Scan for the cell matching the given text and deliver its (x, y) coordinate at center. 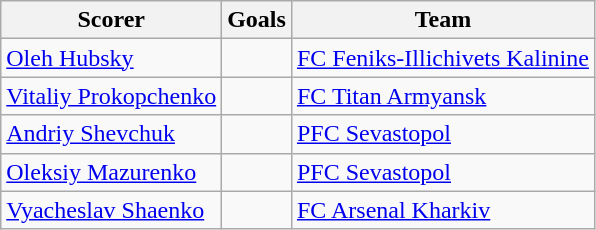
Vitaliy Prokopchenko (112, 96)
Goals (257, 20)
Oleh Hubsky (112, 58)
Scorer (112, 20)
Andriy Shevchuk (112, 134)
Oleksiy Mazurenko (112, 172)
Vyacheslav Shaenko (112, 210)
FC Titan Armyansk (442, 96)
Team (442, 20)
FC Arsenal Kharkiv (442, 210)
FC Feniks-Illichivets Kalinine (442, 58)
